Search for the cell housing the specified text and yield its (x, y) center coordinate. 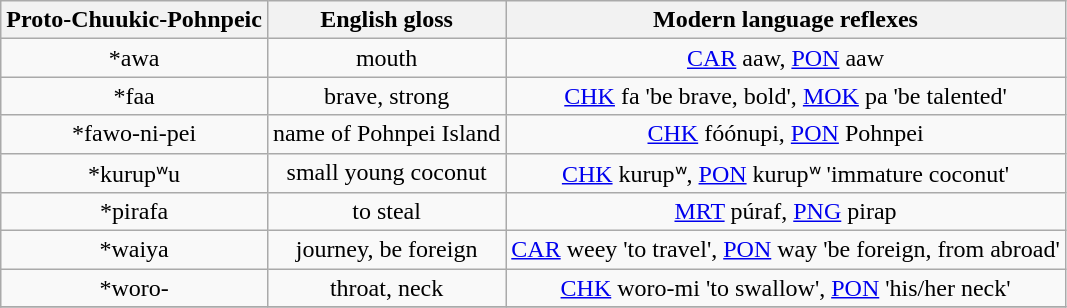
*kurupʷu (134, 173)
*fawo-ni-pei (134, 134)
Modern language reflexes (786, 20)
*pirafa (134, 212)
*awa (134, 58)
small young coconut (386, 173)
CHK fa 'be brave, bold', MOK pa 'be talented' (786, 96)
English gloss (386, 20)
CHK kurupʷ, PON kurupʷ 'immature coconut' (786, 173)
Proto-Chuukic-Pohnpeic (134, 20)
name of Pohnpei Island (386, 134)
CAR weey 'to travel', PON way 'be foreign, from abroad' (786, 250)
mouth (386, 58)
MRT púraf, PNG pirap (786, 212)
brave, strong (386, 96)
CHK woro-mi 'to swallow', PON 'his/her neck' (786, 288)
journey, be foreign (386, 250)
CHK fóónupi, PON Pohnpei (786, 134)
throat, neck (386, 288)
to steal (386, 212)
*woro- (134, 288)
*faa (134, 96)
CAR aaw, PON aaw (786, 58)
*waiya (134, 250)
